Return the [X, Y] coordinate for the center point of the cell that contains the specified text.  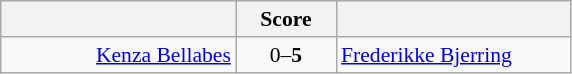
0–5 [286, 55]
Score [286, 19]
Kenza Bellabes [118, 55]
Frederikke Bjerring [454, 55]
